Find where the given text appears and provide that cell's center as [X, Y] coordinate. 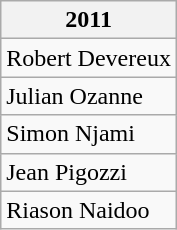
Julian Ozanne [89, 96]
Jean Pigozzi [89, 172]
Simon Njami [89, 134]
Robert Devereux [89, 58]
Riason Naidoo [89, 210]
2011 [89, 20]
